For the text-containing cell, return its midpoint in [X, Y] coordinate format. 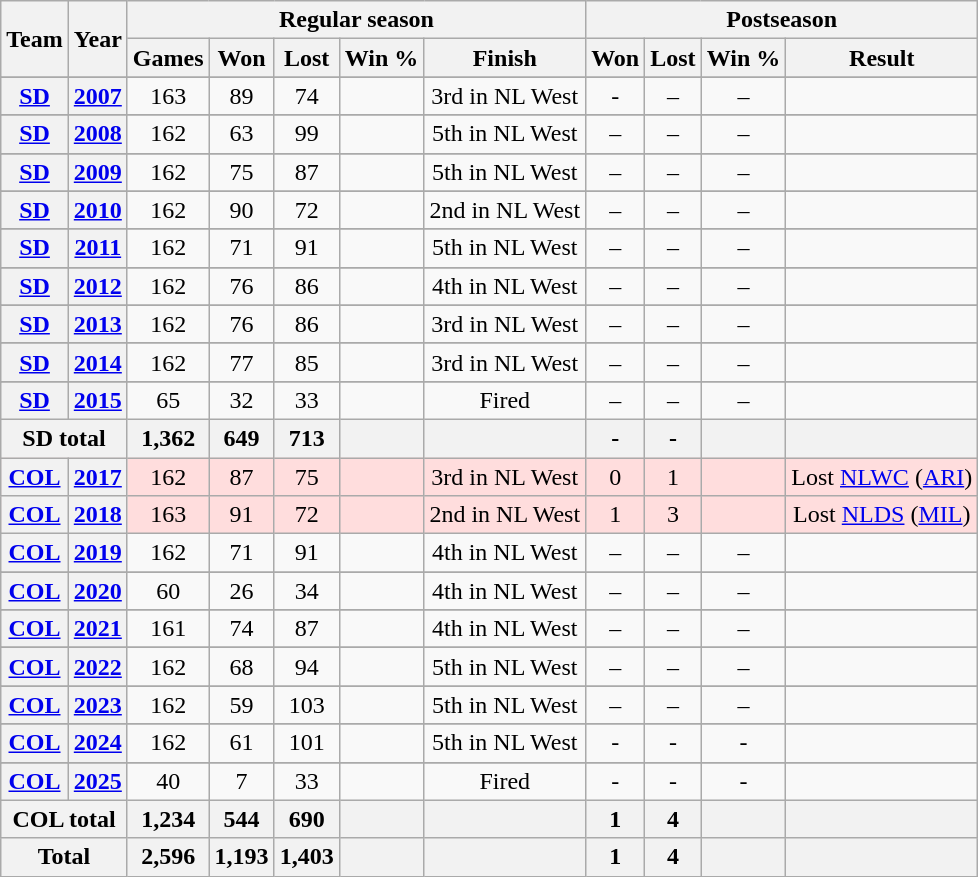
544 [242, 819]
2024 [98, 743]
713 [306, 438]
Year [98, 39]
SD total [64, 438]
2022 [98, 667]
26 [242, 591]
2009 [98, 172]
2020 [98, 591]
59 [242, 705]
2014 [98, 362]
690 [306, 819]
99 [306, 134]
COL total [64, 819]
34 [306, 591]
68 [242, 667]
Lost NLWC (ARI) [882, 477]
89 [242, 96]
Result [882, 58]
77 [242, 362]
Postseason [782, 20]
2,596 [168, 857]
2023 [98, 705]
65 [168, 400]
649 [242, 438]
2011 [98, 248]
Regular season [356, 20]
101 [306, 743]
1,403 [306, 857]
90 [242, 210]
3 [673, 515]
60 [168, 591]
161 [168, 629]
2025 [98, 781]
2015 [98, 400]
2017 [98, 477]
1,362 [168, 438]
Team [35, 39]
40 [168, 781]
85 [306, 362]
Total [64, 857]
2018 [98, 515]
Finish [505, 58]
2012 [98, 286]
1,234 [168, 819]
Games [168, 58]
1,193 [242, 857]
Lost NLDS (MIL) [882, 515]
2008 [98, 134]
2019 [98, 553]
103 [306, 705]
2013 [98, 324]
0 [616, 477]
2010 [98, 210]
7 [242, 781]
94 [306, 667]
2021 [98, 629]
32 [242, 400]
63 [242, 134]
61 [242, 743]
2007 [98, 96]
